Capture the cell that displays the provided text and extract its (x, y) central coordinate. 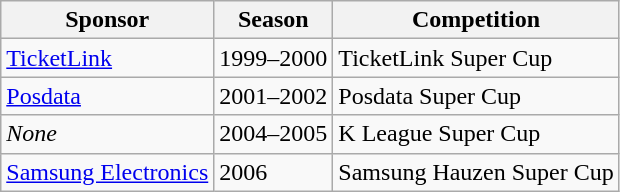
Sponsor (108, 20)
TicketLink (108, 58)
TicketLink Super Cup (476, 58)
Posdata Super Cup (476, 96)
1999–2000 (274, 58)
2006 (274, 172)
Season (274, 20)
2001–2002 (274, 96)
2004–2005 (274, 134)
None (108, 134)
Competition (476, 20)
Samsung Electronics (108, 172)
Samsung Hauzen Super Cup (476, 172)
Posdata (108, 96)
K League Super Cup (476, 134)
